Return [X, Y] of the center of cell containing provided text 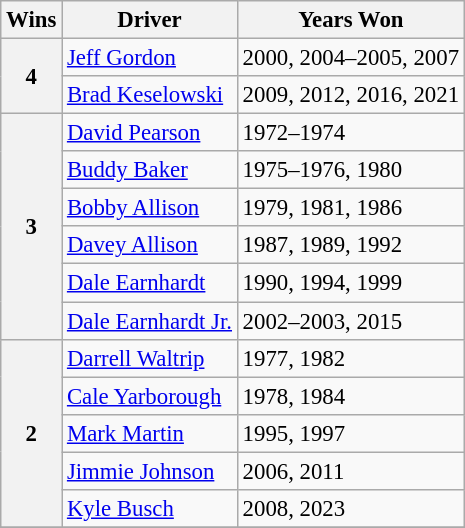
Kyle Busch [150, 509]
1987, 1989, 1992 [350, 245]
Bobby Allison [150, 208]
1977, 1982 [350, 358]
Driver [150, 20]
David Pearson [150, 133]
1990, 1994, 1999 [350, 283]
4 [32, 76]
Dale Earnhardt Jr. [150, 321]
2 [32, 433]
Wins [32, 20]
Dale Earnhardt [150, 283]
Mark Martin [150, 433]
2009, 2012, 2016, 2021 [350, 95]
Cale Yarborough [150, 396]
Years Won [350, 20]
1978, 1984 [350, 396]
Buddy Baker [150, 170]
2000, 2004–2005, 2007 [350, 58]
1995, 1997 [350, 433]
1975–1976, 1980 [350, 170]
2008, 2023 [350, 509]
2006, 2011 [350, 471]
Brad Keselowski [150, 95]
1972–1974 [350, 133]
2002–2003, 2015 [350, 321]
Darrell Waltrip [150, 358]
1979, 1981, 1986 [350, 208]
Jimmie Johnson [150, 471]
3 [32, 227]
Jeff Gordon [150, 58]
Davey Allison [150, 245]
